Scan for the cell matching the given text and deliver its (x, y) coordinate at center. 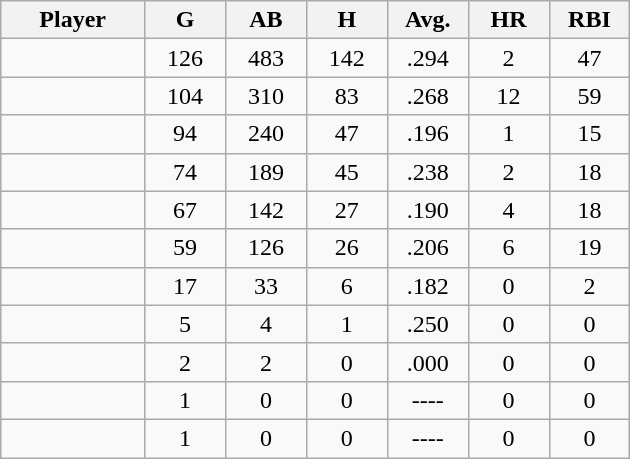
RBI (590, 20)
15 (590, 134)
17 (186, 286)
26 (346, 248)
Player (73, 20)
.250 (428, 324)
H (346, 20)
310 (266, 96)
240 (266, 134)
83 (346, 96)
12 (508, 96)
AB (266, 20)
33 (266, 286)
104 (186, 96)
94 (186, 134)
189 (266, 172)
74 (186, 172)
.294 (428, 58)
G (186, 20)
.268 (428, 96)
.182 (428, 286)
.238 (428, 172)
HR (508, 20)
.000 (428, 362)
.196 (428, 134)
.206 (428, 248)
27 (346, 210)
19 (590, 248)
45 (346, 172)
5 (186, 324)
Avg. (428, 20)
483 (266, 58)
.190 (428, 210)
67 (186, 210)
